Detect which cell encompasses the target text, then output its [x, y] center coordinate. 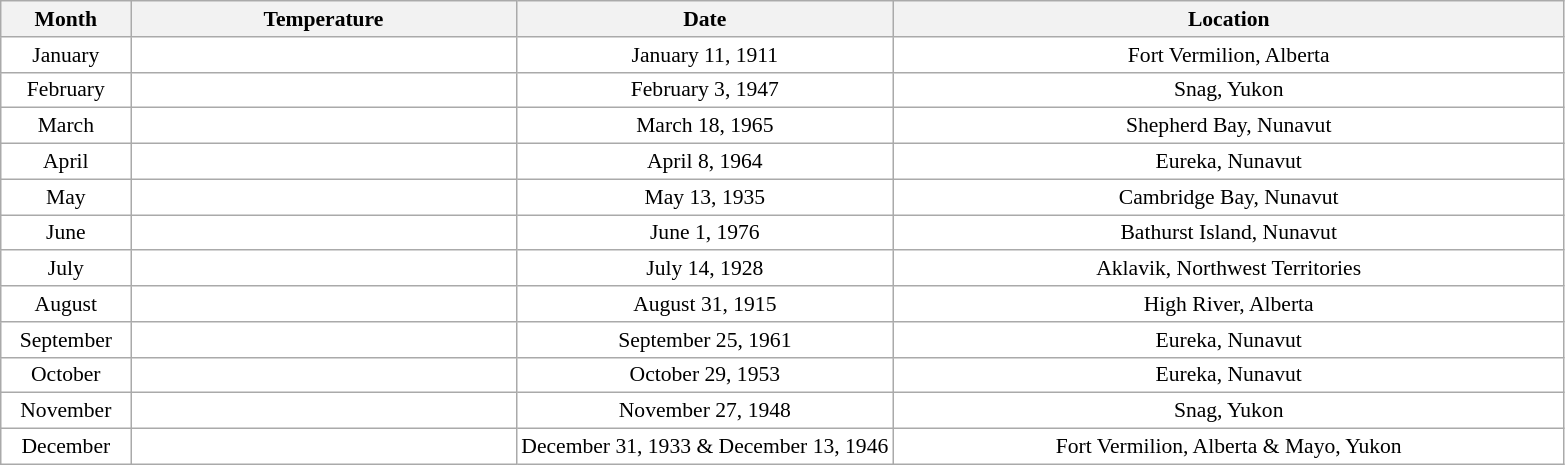
Date [705, 19]
July 14, 1928 [705, 269]
April [66, 162]
February [66, 90]
September [66, 340]
Temperature [324, 19]
February 3, 1947 [705, 90]
Shepherd Bay, Nunavut [1229, 126]
July [66, 269]
November 27, 1948 [705, 411]
May 13, 1935 [705, 197]
March [66, 126]
Aklavik, Northwest Territories [1229, 269]
Cambridge Bay, Nunavut [1229, 197]
May [66, 197]
High River, Alberta [1229, 304]
Month [66, 19]
November [66, 411]
January 11, 1911 [705, 55]
Location [1229, 19]
June 1, 1976 [705, 233]
August 31, 1915 [705, 304]
October 29, 1953 [705, 375]
October [66, 375]
June [66, 233]
April 8, 1964 [705, 162]
December 31, 1933 & December 13, 1946 [705, 447]
January [66, 55]
Bathurst Island, Nunavut [1229, 233]
December [66, 447]
August [66, 304]
Fort Vermilion, Alberta [1229, 55]
September 25, 1961 [705, 340]
Fort Vermilion, Alberta & Mayo, Yukon [1229, 447]
March 18, 1965 [705, 126]
